Detect which cell encompasses the target text, then output its (X, Y) center coordinate. 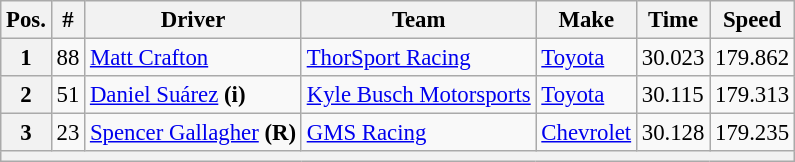
Time (672, 20)
Daniel Suárez (i) (194, 95)
23 (68, 133)
GMS Racing (418, 133)
Spencer Gallagher (R) (194, 133)
Matt Crafton (194, 58)
2 (26, 95)
179.313 (752, 95)
# (68, 20)
51 (68, 95)
Driver (194, 20)
30.115 (672, 95)
30.023 (672, 58)
3 (26, 133)
30.128 (672, 133)
179.862 (752, 58)
Chevrolet (586, 133)
Make (586, 20)
Pos. (26, 20)
ThorSport Racing (418, 58)
Team (418, 20)
Speed (752, 20)
Kyle Busch Motorsports (418, 95)
88 (68, 58)
1 (26, 58)
179.235 (752, 133)
